Provide the (X, Y) coordinate of the cell's center where the given text is located.  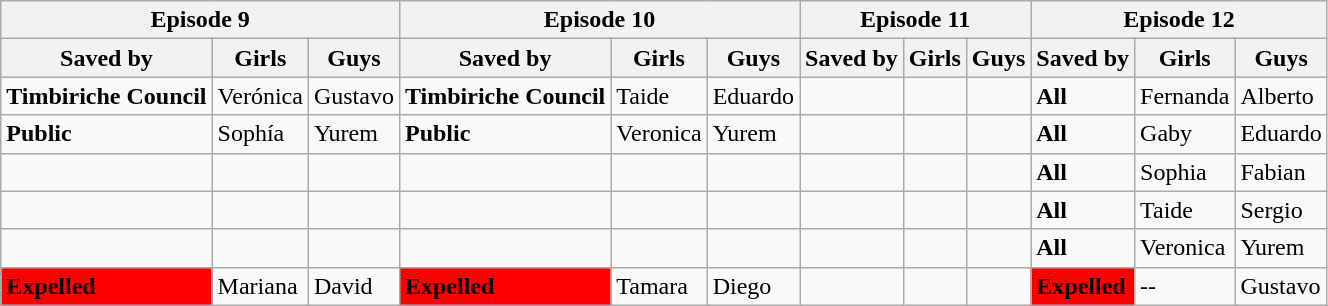
Diego (753, 286)
Mariana (260, 286)
Tamara (659, 286)
Verónica (260, 96)
Fernanda (1185, 96)
Alberto (1281, 96)
Sophía (260, 134)
Episode 12 (1179, 20)
Episode 10 (599, 20)
-- (1185, 286)
Episode 9 (200, 20)
Fabian (1281, 172)
Episode 11 (916, 20)
Gaby (1185, 134)
David (354, 286)
Sergio (1281, 210)
Sophia (1185, 172)
